Determine the (X, Y) coordinate at the center of the cell enclosing the given text.  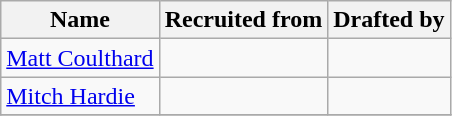
Name (80, 20)
Mitch Hardie (80, 96)
Matt Coulthard (80, 58)
Recruited from (244, 20)
Drafted by (389, 20)
